For the text-containing cell, return its midpoint in [X, Y] coordinate format. 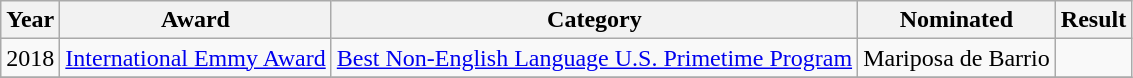
Result [1093, 20]
Best Non-English Language U.S. Primetime Program [594, 58]
2018 [30, 58]
Year [30, 20]
International Emmy Award [196, 58]
Nominated [957, 20]
Award [196, 20]
Category [594, 20]
Mariposa de Barrio [957, 58]
